Extract the [X, Y] coordinate from the center of the cell holding the provided text.  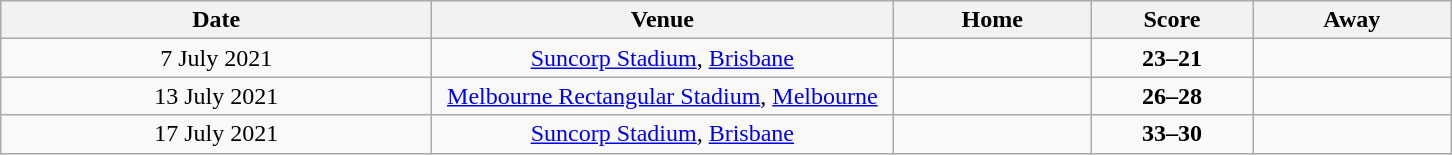
7 July 2021 [216, 58]
Melbourne Rectangular Stadium, Melbourne [662, 96]
Venue [662, 20]
26–28 [1172, 96]
Home [992, 20]
13 July 2021 [216, 96]
Date [216, 20]
33–30 [1172, 134]
Away [1352, 20]
Score [1172, 20]
23–21 [1172, 58]
17 July 2021 [216, 134]
